Detect which cell encompasses the target text, then output its (X, Y) center coordinate. 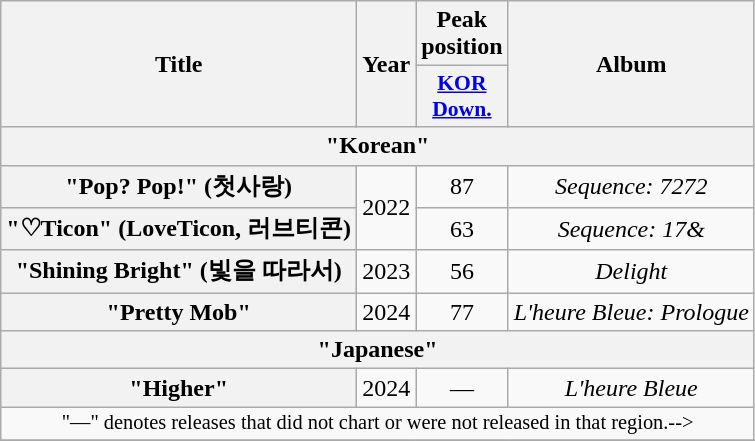
Album (631, 64)
"Higher" (179, 388)
2023 (386, 272)
Title (179, 64)
Sequence: 7272 (631, 186)
L'heure Bleue: Prologue (631, 312)
— (462, 388)
Sequence: 17& (631, 230)
Year (386, 64)
"Pretty Mob" (179, 312)
2022 (386, 208)
87 (462, 186)
77 (462, 312)
KORDown. (462, 96)
"—" denotes releases that did not chart or were not released in that region.--> (378, 424)
63 (462, 230)
"Korean" (378, 146)
56 (462, 272)
"Japanese" (378, 350)
"Pop? Pop!" (첫사랑) (179, 186)
"Shining Bright" (빛을 따라서) (179, 272)
Peak position (462, 34)
Delight (631, 272)
"♡Ticon" (LoveTicon, 러브티콘) (179, 230)
L'heure Bleue (631, 388)
